Output the [X, Y] coordinate of the center of the cell containing the given text.  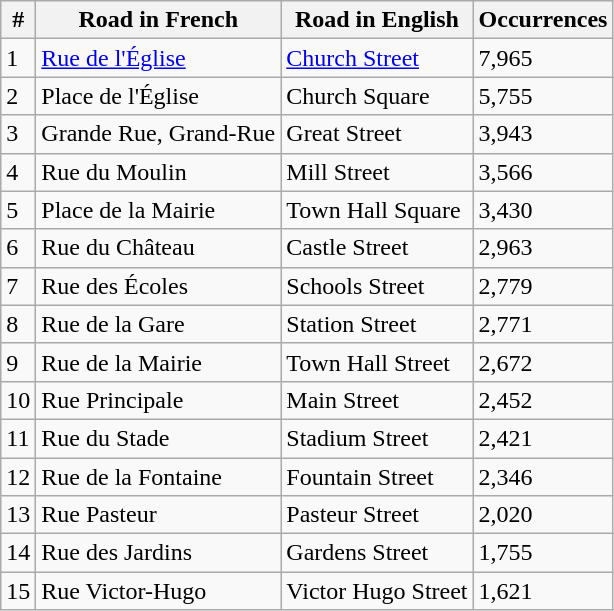
2,452 [543, 400]
15 [18, 591]
6 [18, 248]
Rue de la Fontaine [158, 477]
13 [18, 515]
Town Hall Square [377, 210]
3,566 [543, 172]
4 [18, 172]
Road in French [158, 20]
1,621 [543, 591]
1 [18, 58]
Place de la Mairie [158, 210]
Church Square [377, 96]
Rue de l'Église [158, 58]
2,672 [543, 362]
10 [18, 400]
Church Street [377, 58]
Schools Street [377, 286]
Fountain Street [377, 477]
Stadium Street [377, 438]
5 [18, 210]
Station Street [377, 324]
Occurrences [543, 20]
Mill Street [377, 172]
2,779 [543, 286]
2,020 [543, 515]
3,943 [543, 134]
Gardens Street [377, 553]
7,965 [543, 58]
Rue de la Mairie [158, 362]
Rue de la Gare [158, 324]
2,421 [543, 438]
3,430 [543, 210]
Main Street [377, 400]
# [18, 20]
Rue du Stade [158, 438]
Rue Principale [158, 400]
2 [18, 96]
Rue Victor-Hugo [158, 591]
12 [18, 477]
7 [18, 286]
11 [18, 438]
Town Hall Street [377, 362]
Road in English [377, 20]
14 [18, 553]
Rue du Château [158, 248]
Rue des Jardins [158, 553]
2,346 [543, 477]
2,771 [543, 324]
Rue du Moulin [158, 172]
5,755 [543, 96]
1,755 [543, 553]
8 [18, 324]
Pasteur Street [377, 515]
Victor Hugo Street [377, 591]
Place de l'Église [158, 96]
Great Street [377, 134]
Grande Rue, Grand-Rue [158, 134]
9 [18, 362]
Rue des Écoles [158, 286]
2,963 [543, 248]
Castle Street [377, 248]
3 [18, 134]
Rue Pasteur [158, 515]
